From the cell containing the given text, extract its center point as [X, Y] coordinate. 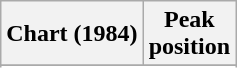
Chart (1984) [72, 34]
Peakposition [189, 34]
